For the text-containing cell, return its midpoint in [X, Y] coordinate format. 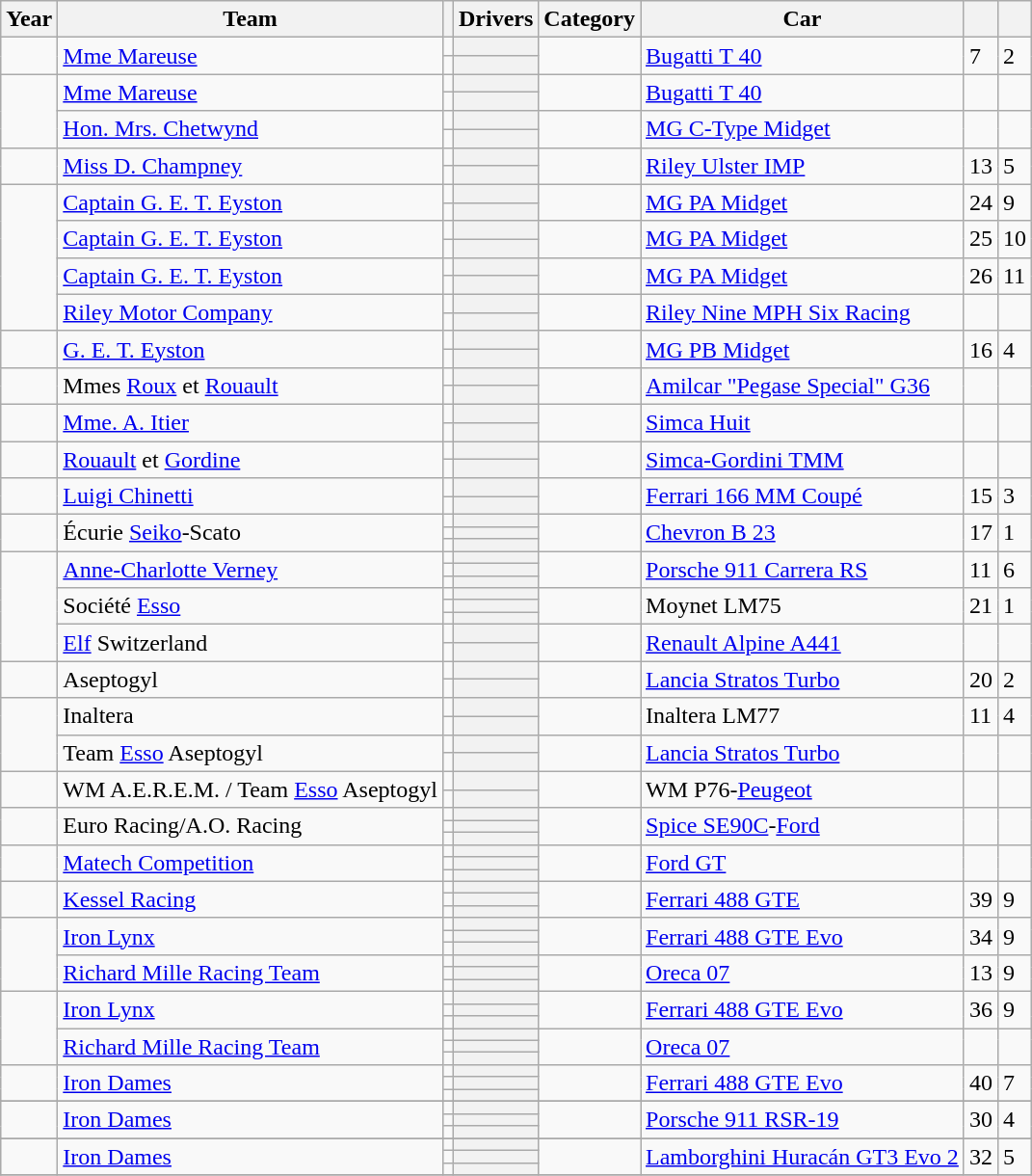
Euro Racing/A.O. Racing [251, 826]
Matech Competition [251, 863]
Ford GT [803, 863]
MG PB Midget [803, 349]
WM P76-Peugeot [803, 789]
30 [981, 1120]
Category [590, 19]
Team Esso Aseptogyl [251, 753]
Porsche 911 RSR-19 [803, 1120]
32 [981, 1157]
Moynet LM75 [803, 606]
Hon. Mrs. Chetwynd [251, 129]
Mmes Roux et Rouault [251, 386]
6 [1014, 570]
40 [981, 1083]
Société Esso [251, 606]
Elf Switzerland [251, 643]
Team [251, 19]
Rouault et Gordine [251, 460]
25 [981, 239]
34 [981, 936]
Mme. A. Itier [251, 422]
Riley Ulster IMP [803, 166]
Car [803, 19]
WM A.E.R.E.M. / Team Esso Aseptogyl [251, 789]
G. E. T. Eyston [251, 349]
Amilcar "Pegase Special" G36 [803, 386]
Drivers [495, 19]
Aseptogyl [251, 680]
Chevron B 23 [803, 533]
Riley Motor Company [251, 312]
36 [981, 1009]
Riley Nine MPH Six Racing [803, 312]
20 [981, 680]
Ferrari 488 GTE [803, 899]
Ferrari 166 MM Coupé [803, 496]
Écurie Seiko-Scato [251, 533]
Anne-Charlotte Verney [251, 570]
Porsche 911 Carrera RS [803, 570]
Miss D. Champney [251, 166]
26 [981, 276]
39 [981, 899]
Renault Alpine A441 [803, 643]
3 [1014, 496]
Lamborghini Huracán GT3 Evo 2 [803, 1157]
Kessel Racing [251, 899]
16 [981, 349]
Simca-Gordini TMM [803, 460]
Inaltera LM77 [803, 716]
24 [981, 202]
Luigi Chinetti [251, 496]
Inaltera [251, 716]
15 [981, 496]
10 [1014, 239]
Simca Huit [803, 422]
MG C-Type Midget [803, 129]
Year [29, 19]
21 [981, 606]
Spice SE90C-Ford [803, 826]
17 [981, 533]
